Output the [x, y] coordinate of the center of the cell containing the given text.  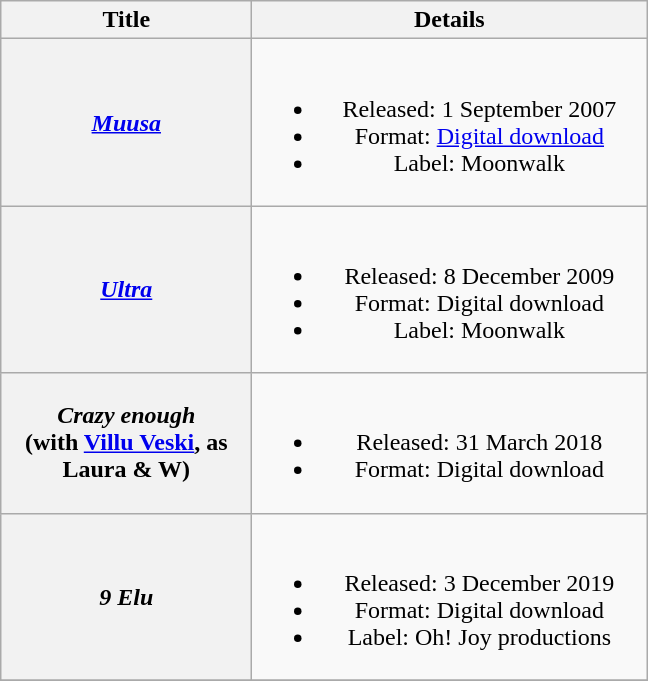
Released: 1 September 2007Format: Digital downloadLabel: Moonwalk [450, 122]
Crazy enough (with Villu Veski, as Laura & W) [126, 443]
Details [450, 20]
Title [126, 20]
Muusa [126, 122]
9 Elu [126, 596]
Released: 31 March 2018Format: Digital download [450, 443]
Released: 8 December 2009Format: Digital downloadLabel: Moonwalk [450, 290]
Ultra [126, 290]
Released: 3 December 2019Format: Digital downloadLabel: Oh! Joy productions [450, 596]
